Identify which cell holds the provided text, then report its (x, y) central coordinate. 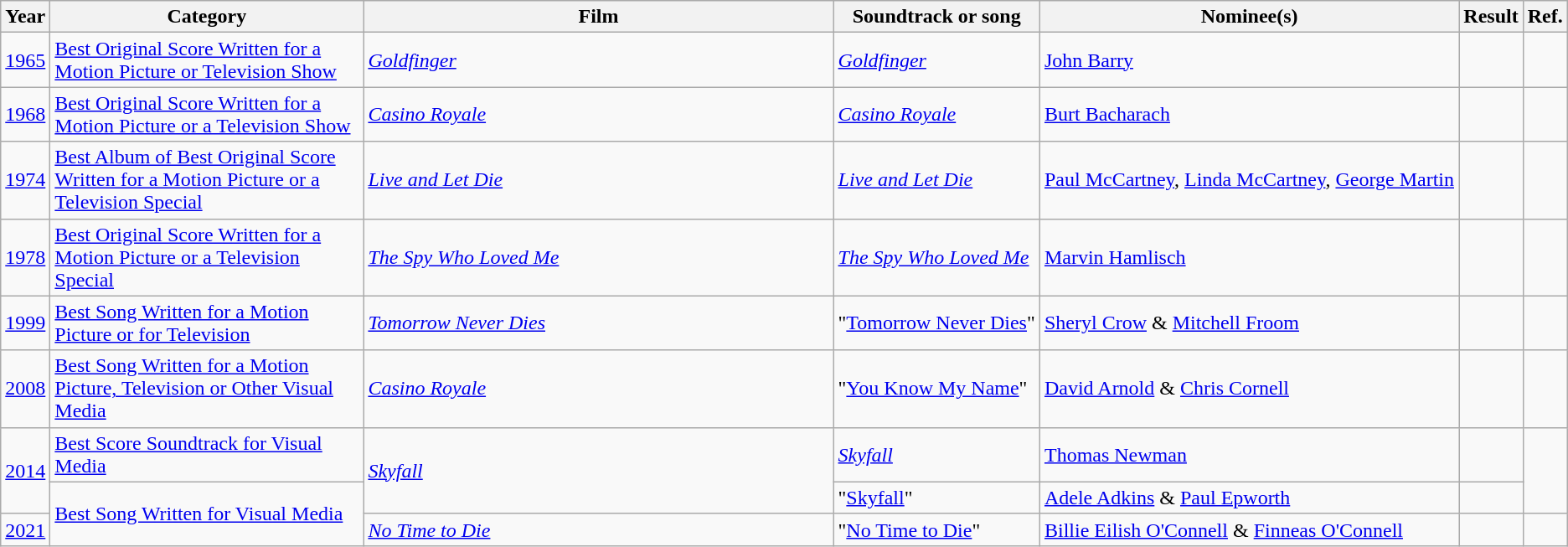
Ref. (1545, 17)
Thomas Newman (1249, 454)
Paul McCartney, Linda McCartney, George Martin (1249, 180)
David Arnold & Chris Cornell (1249, 389)
1968 (25, 114)
"Skyfall" (936, 498)
Adele Adkins & Paul Epworth (1249, 498)
Best Original Score Written for a Motion Picture or a Television Special (207, 257)
1974 (25, 180)
Result (1491, 17)
1965 (25, 60)
Best Original Score Written for a Motion Picture or a Television Show (207, 114)
Best Song Written for Visual Media (207, 513)
Category (207, 17)
Best Song Written for a Motion Picture, Television or Other Visual Media (207, 389)
Year (25, 17)
John Barry (1249, 60)
Billie Eilish O'Connell & Finneas O'Connell (1249, 529)
Burt Bacharach (1249, 114)
"No Time to Die" (936, 529)
1978 (25, 257)
Best Original Score Written for a Motion Picture or Television Show (207, 60)
2021 (25, 529)
"Tomorrow Never Dies" (936, 323)
Tomorrow Never Dies (598, 323)
Nominee(s) (1249, 17)
Marvin Hamlisch (1249, 257)
1999 (25, 323)
Sheryl Crow & Mitchell Froom (1249, 323)
2014 (25, 471)
2008 (25, 389)
Film (598, 17)
Best Album of Best Original Score Written for a Motion Picture or a Television Special (207, 180)
No Time to Die (598, 529)
Best Score Soundtrack for Visual Media (207, 454)
"You Know My Name" (936, 389)
Soundtrack or song (936, 17)
Best Song Written for a Motion Picture or for Television (207, 323)
